Search for the cell housing the specified text and yield its [x, y] center coordinate. 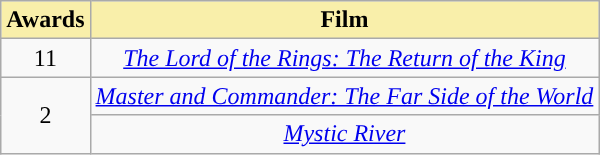
Mystic River [344, 134]
The Lord of the Rings: The Return of the King [344, 58]
Master and Commander: The Far Side of the World [344, 96]
Awards [46, 20]
Film [344, 20]
11 [46, 58]
2 [46, 115]
